Output the (x, y) coordinate of the center of the cell containing the given text.  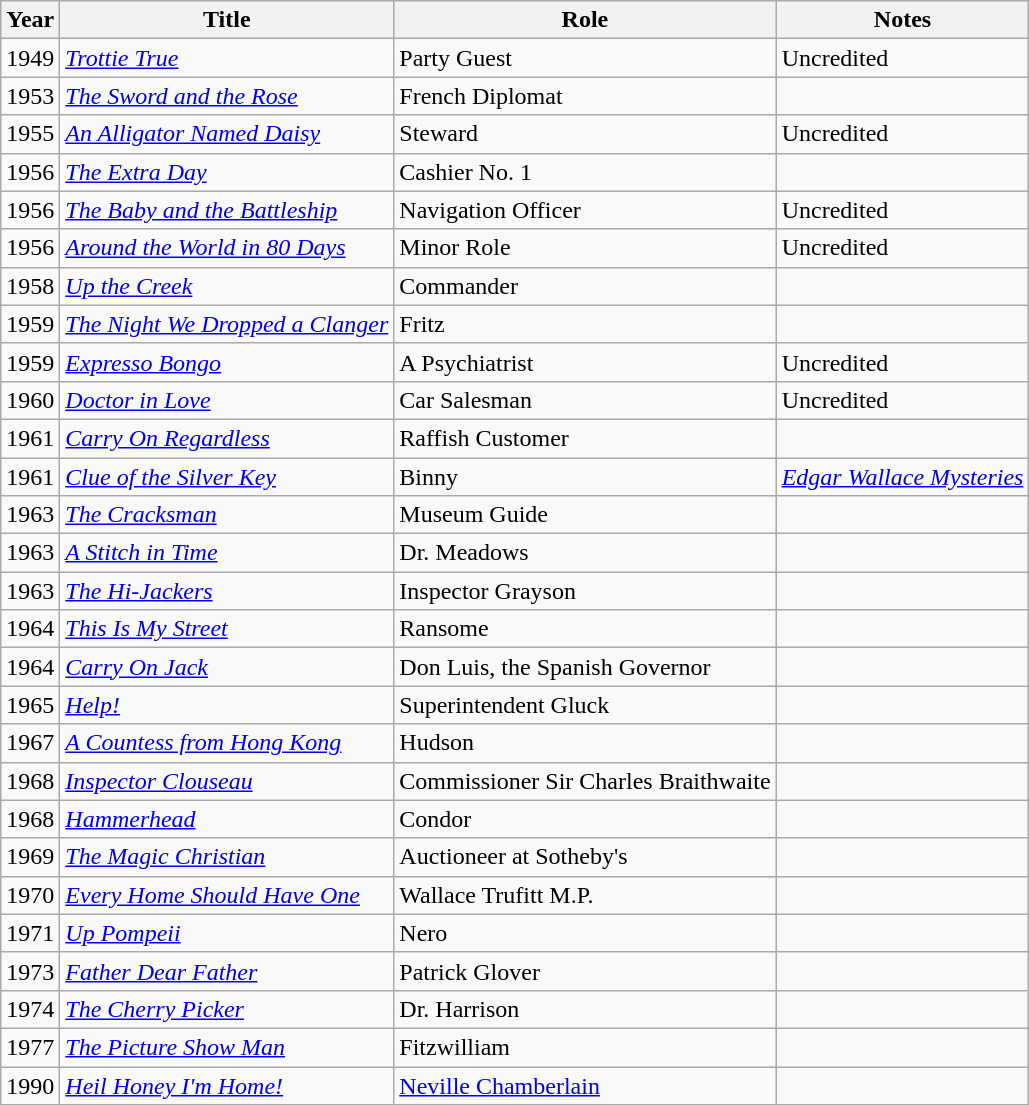
A Countess from Hong Kong (227, 743)
1965 (30, 705)
Carry On Jack (227, 667)
1967 (30, 743)
Museum Guide (585, 515)
Heil Honey I'm Home! (227, 1085)
A Stitch in Time (227, 553)
Inspector Grayson (585, 591)
Patrick Glover (585, 971)
Carry On Regardless (227, 438)
The Cherry Picker (227, 1009)
Superintendent Gluck (585, 705)
Role (585, 20)
The Extra Day (227, 172)
Condor (585, 819)
Up Pompeii (227, 933)
The Baby and the Battleship (227, 210)
Around the World in 80 Days (227, 248)
Cashier No. 1 (585, 172)
Commander (585, 286)
The Cracksman (227, 515)
Expresso Bongo (227, 362)
Wallace Trufitt M.P. (585, 895)
A Psychiatrist (585, 362)
Binny (585, 477)
Commissioner Sir Charles Braithwaite (585, 781)
Dr. Meadows (585, 553)
1955 (30, 134)
Neville Chamberlain (585, 1085)
1958 (30, 286)
Steward (585, 134)
The Magic Christian (227, 857)
French Diplomat (585, 96)
Raffish Customer (585, 438)
The Night We Dropped a Clanger (227, 324)
1969 (30, 857)
1971 (30, 933)
Help! (227, 705)
Fitzwilliam (585, 1047)
Minor Role (585, 248)
Party Guest (585, 58)
1990 (30, 1085)
An Alligator Named Daisy (227, 134)
Inspector Clouseau (227, 781)
Hudson (585, 743)
The Sword and the Rose (227, 96)
Ransome (585, 629)
1970 (30, 895)
Notes (902, 20)
The Hi-Jackers (227, 591)
Doctor in Love (227, 400)
Auctioneer at Sotheby's (585, 857)
1973 (30, 971)
1974 (30, 1009)
Year (30, 20)
Navigation Officer (585, 210)
1949 (30, 58)
Dr. Harrison (585, 1009)
The Picture Show Man (227, 1047)
Edgar Wallace Mysteries (902, 477)
This Is My Street (227, 629)
Don Luis, the Spanish Governor (585, 667)
Car Salesman (585, 400)
Clue of the Silver Key (227, 477)
Nero (585, 933)
1977 (30, 1047)
Every Home Should Have One (227, 895)
Title (227, 20)
Trottie True (227, 58)
1953 (30, 96)
Up the Creek (227, 286)
Fritz (585, 324)
Hammerhead (227, 819)
Father Dear Father (227, 971)
1960 (30, 400)
